Capture the cell that displays the provided text and extract its [X, Y] central coordinate. 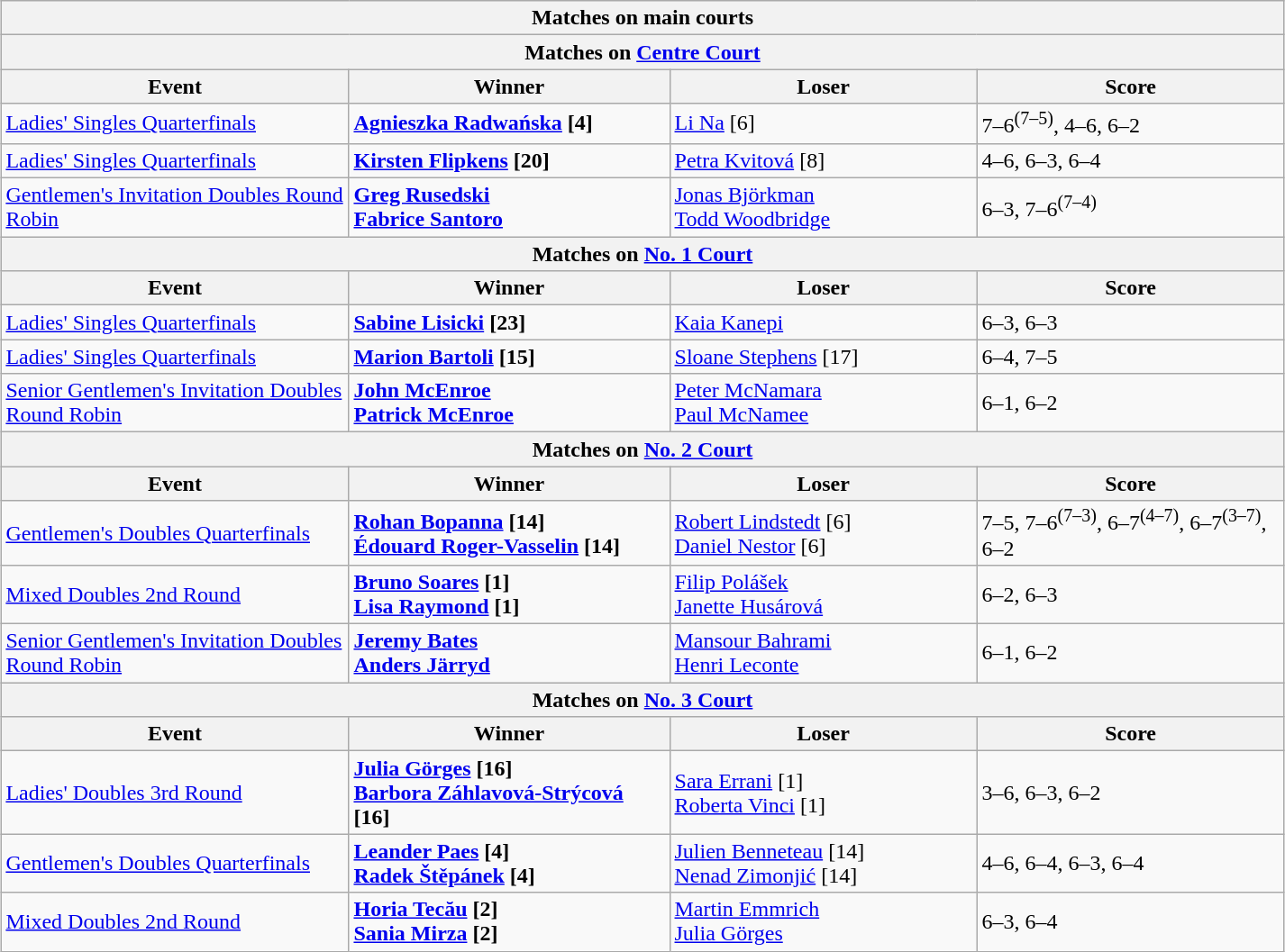
6–3, 6–4 [1130, 922]
7–6(7–5), 4–6, 6–2 [1130, 124]
6–3, 6–3 [1130, 322]
Li Na [6] [824, 124]
6–2, 6–3 [1130, 594]
Horia Tecău [2] Sania Mirza [2] [509, 922]
Rohan Bopanna [14] Édouard Roger-Vasselin [14] [509, 533]
Mansour Bahrami Henri Leconte [824, 654]
Jeremy Bates Anders Järryd [509, 654]
6–4, 7–5 [1130, 357]
6–3, 7–6(7–4) [1130, 207]
Jonas Björkman Todd Woodbridge [824, 207]
John McEnroe Patrick McEnroe [509, 403]
Sloane Stephens [17] [824, 357]
Ladies' Doubles 3rd Round [175, 793]
Marion Bartoli [15] [509, 357]
Petra Kvitová [8] [824, 160]
4–6, 6–3, 6–4 [1130, 160]
Kirsten Flipkens [20] [509, 160]
Peter McNamara Paul McNamee [824, 403]
Sabine Lisicki [23] [509, 322]
Kaia Kanepi [824, 322]
Bruno Soares [1] Lisa Raymond [1] [509, 594]
Robert Lindstedt [6] Daniel Nestor [6] [824, 533]
Julia Görges [16] Barbora Záhlavová-Strýcová [16] [509, 793]
Julien Benneteau [14] Nenad Zimonjić [14] [824, 863]
Greg Rusedski Fabrice Santoro [509, 207]
Sara Errani [1] Roberta Vinci [1] [824, 793]
Filip Polášek Janette Husárová [824, 594]
Matches on No. 1 Court [642, 254]
Matches on main courts [642, 18]
Leander Paes [4] Radek Štěpánek [4] [509, 863]
Gentlemen's Invitation Doubles Round Robin [175, 207]
Agnieszka Radwańska [4] [509, 124]
Matches on Centre Court [642, 52]
4–6, 6–4, 6–3, 6–4 [1130, 863]
7–5, 7–6(7–3), 6–7(4–7), 6–7(3–7), 6–2 [1130, 533]
Matches on No. 2 Court [642, 449]
Matches on No. 3 Court [642, 700]
Martin Emmrich Julia Görges [824, 922]
3–6, 6–3, 6–2 [1130, 793]
